Determine the [x, y] coordinate at the center of the cell enclosing the given text.  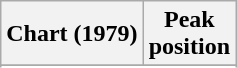
Peakposition [189, 34]
Chart (1979) [72, 34]
